Scan for the cell matching the given text and deliver its (x, y) coordinate at center. 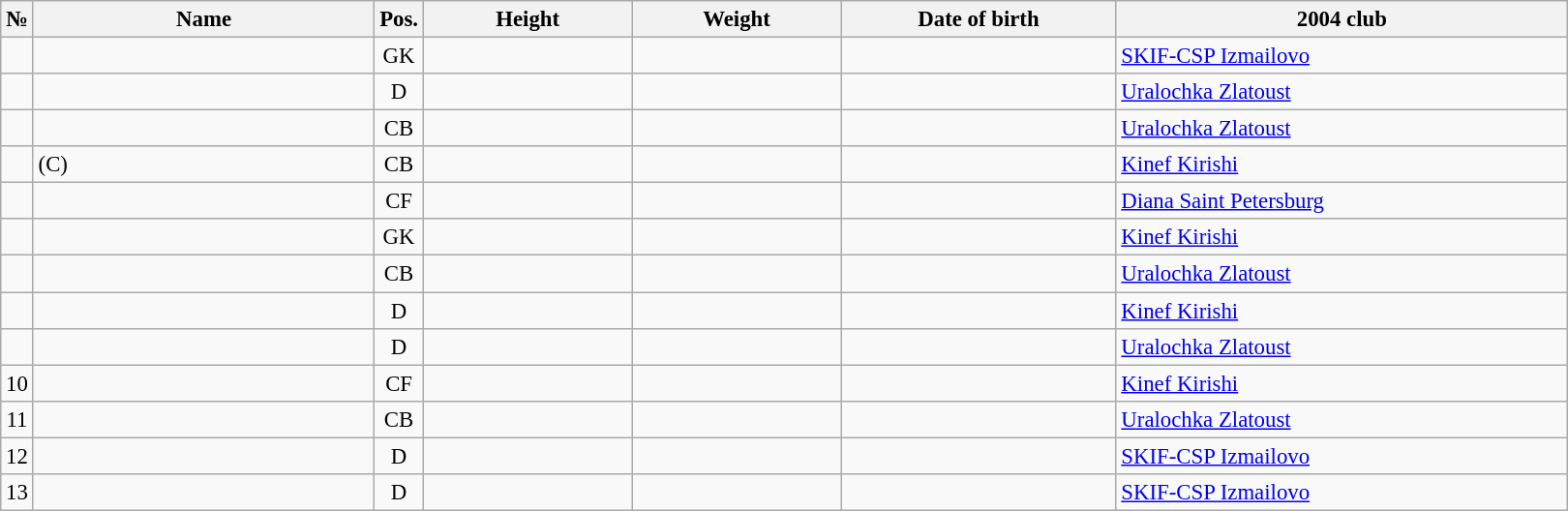
№ (17, 19)
13 (17, 493)
11 (17, 419)
Date of birth (979, 19)
2004 club (1342, 19)
10 (17, 383)
(C) (203, 165)
Height (528, 19)
Diana Saint Petersburg (1342, 201)
Name (203, 19)
Weight (737, 19)
Pos. (399, 19)
12 (17, 456)
